Locate the cell with the specified text and output its [X, Y] center coordinate. 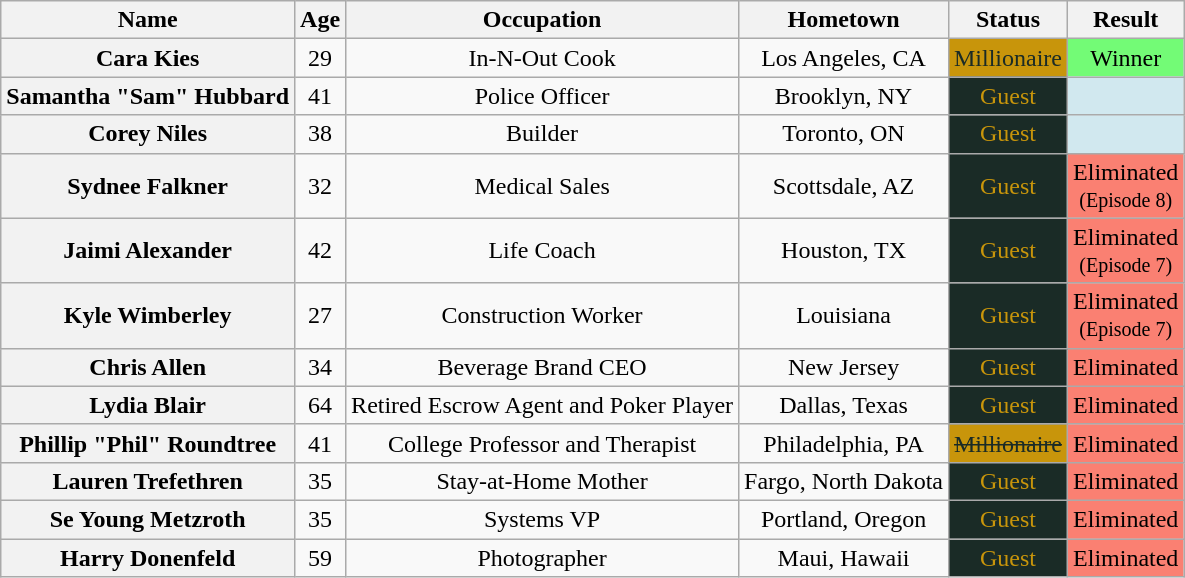
Dallas, Texas [844, 405]
Louisiana [844, 316]
Maui, Hawaii [844, 557]
Construction Worker [542, 316]
In-N-Out Cook [542, 58]
Los Angeles, CA [844, 58]
Toronto, ON [844, 134]
Sydnee Falkner [148, 186]
Hometown [844, 20]
Scottsdale, AZ [844, 186]
Philadelphia, PA [844, 443]
Medical Sales [542, 186]
Chris Allen [148, 367]
Lauren Trefethren [148, 481]
Harry Donenfeld [148, 557]
Samantha "Sam" Hubbard [148, 96]
Systems VP [542, 519]
Eliminated(Episode 8) [1126, 186]
Lydia Blair [148, 405]
Stay-at-Home Mother [542, 481]
Jaimi Alexander [148, 250]
Name [148, 20]
Age [320, 20]
38 [320, 134]
27 [320, 316]
Se Young Metzroth [148, 519]
Occupation [542, 20]
42 [320, 250]
Brooklyn, NY [844, 96]
34 [320, 367]
32 [320, 186]
College Professor and Therapist [542, 443]
Phillip "Phil" Roundtree [148, 443]
New Jersey [844, 367]
Kyle Wimberley [148, 316]
Houston, TX [844, 250]
Builder [542, 134]
Winner [1126, 58]
Status [1008, 20]
Result [1126, 20]
Fargo, North Dakota [844, 481]
64 [320, 405]
Life Coach [542, 250]
Photographer [542, 557]
Corey Niles [148, 134]
Beverage Brand CEO [542, 367]
Portland, Oregon [844, 519]
Retired Escrow Agent and Poker Player [542, 405]
Cara Kies [148, 58]
Police Officer [542, 96]
59 [320, 557]
29 [320, 58]
